Pinpoint the cell where the given text exists, returning its [X, Y] midpoint coordinate. 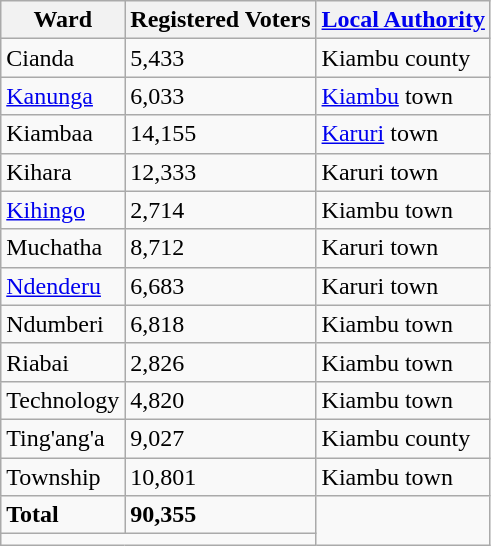
6,818 [220, 324]
Ting'ang'a [63, 438]
Registered Voters [220, 20]
Muchatha [63, 248]
Ndenderu [63, 286]
Kihara [63, 172]
Total [63, 515]
Local Authority [403, 20]
2,714 [220, 210]
6,683 [220, 286]
Kiambaa [63, 134]
2,826 [220, 362]
Cianda [63, 58]
Ndumberi [63, 324]
Kanunga [63, 96]
10,801 [220, 477]
9,027 [220, 438]
6,033 [220, 96]
Kihingo [63, 210]
5,433 [220, 58]
Technology [63, 400]
14,155 [220, 134]
Township [63, 477]
4,820 [220, 400]
Riabai [63, 362]
Ward [63, 20]
90,355 [220, 515]
8,712 [220, 248]
12,333 [220, 172]
